Pinpoint the cell where the given text exists, returning its [x, y] midpoint coordinate. 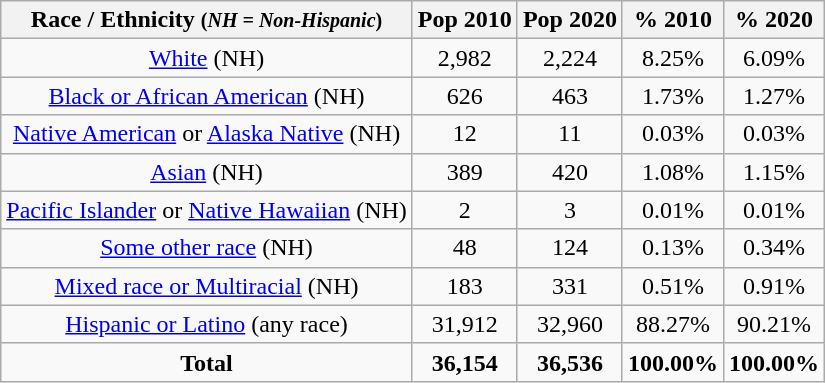
6.09% [774, 58]
31,912 [464, 324]
Hispanic or Latino (any race) [207, 324]
Total [207, 362]
36,536 [570, 362]
Black or African American (NH) [207, 96]
463 [570, 96]
0.13% [672, 248]
Native American or Alaska Native (NH) [207, 134]
90.21% [774, 324]
124 [570, 248]
36,154 [464, 362]
88.27% [672, 324]
2 [464, 210]
2,224 [570, 58]
1.08% [672, 172]
32,960 [570, 324]
% 2020 [774, 20]
331 [570, 286]
626 [464, 96]
1.73% [672, 96]
1.27% [774, 96]
2,982 [464, 58]
Race / Ethnicity (NH = Non-Hispanic) [207, 20]
1.15% [774, 172]
White (NH) [207, 58]
Some other race (NH) [207, 248]
420 [570, 172]
3 [570, 210]
8.25% [672, 58]
Asian (NH) [207, 172]
Pop 2010 [464, 20]
389 [464, 172]
% 2010 [672, 20]
Mixed race or Multiracial (NH) [207, 286]
Pop 2020 [570, 20]
48 [464, 248]
0.51% [672, 286]
183 [464, 286]
Pacific Islander or Native Hawaiian (NH) [207, 210]
0.34% [774, 248]
11 [570, 134]
0.91% [774, 286]
12 [464, 134]
